Identify which cell holds the provided text, then report its (x, y) central coordinate. 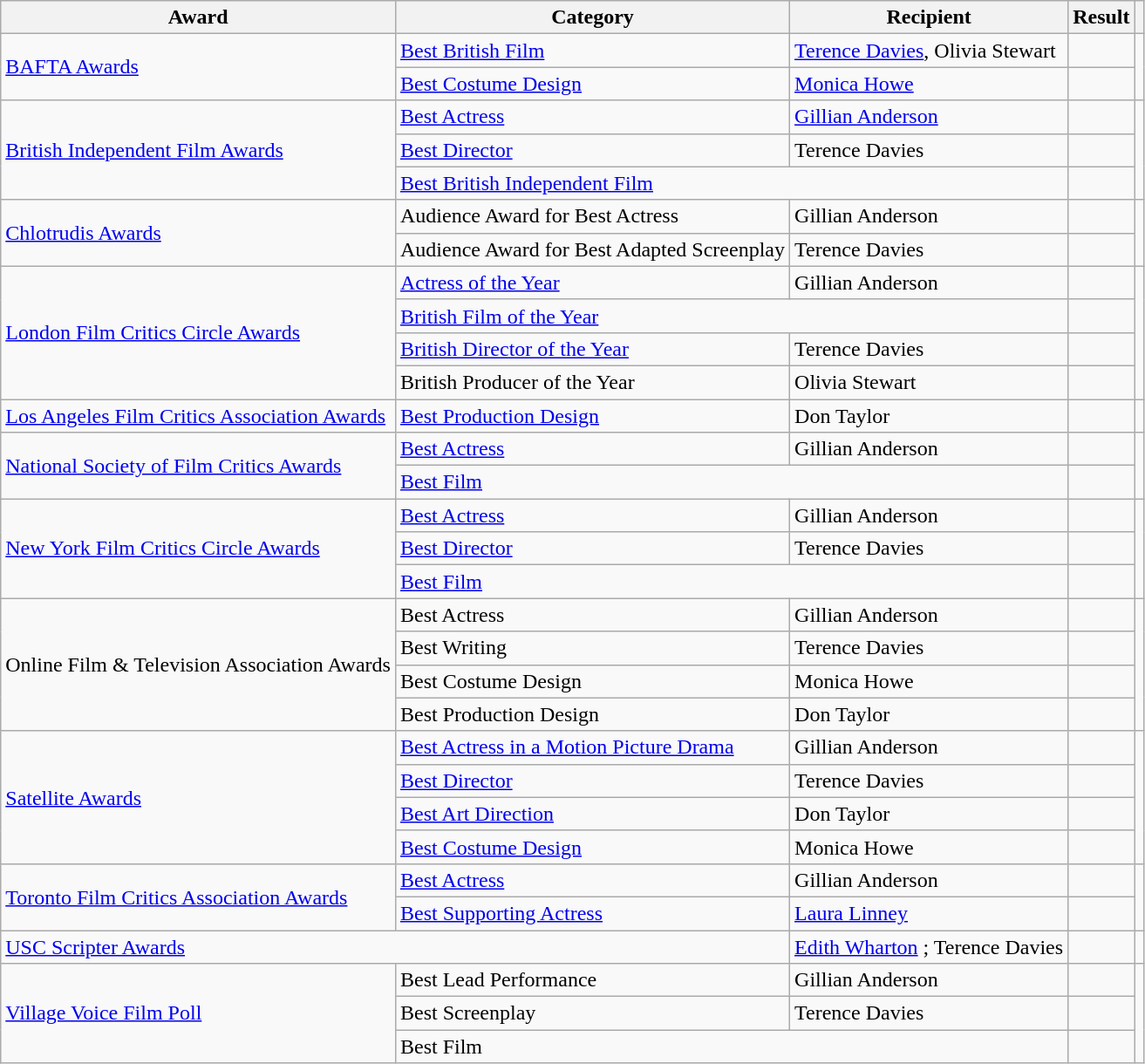
Best Actress in a Motion Picture Drama (592, 747)
British Film of the Year (731, 316)
Best British Independent Film (731, 183)
Satellite Awards (199, 797)
National Society of Film Critics Awards (199, 466)
Audience Award for Best Adapted Screenplay (592, 249)
Audience Award for Best Actress (592, 216)
British Director of the Year (592, 349)
BAFTA Awards (199, 67)
Actress of the Year (592, 283)
Edith Wharton ; Terence Davies (930, 946)
Result (1101, 17)
Chlotrudis Awards (199, 233)
Best Screenplay (592, 1013)
Category (592, 17)
Los Angeles Film Critics Association Awards (199, 416)
Laura Linney (930, 913)
Best Writing (592, 648)
Terence Davies, Olivia Stewart (930, 51)
Best British Film (592, 51)
Recipient (930, 17)
Award (199, 17)
Toronto Film Critics Association Awards (199, 897)
Best Supporting Actress (592, 913)
Village Voice Film Poll (199, 1013)
USC Scripter Awards (396, 946)
British Producer of the Year (592, 382)
British Independent Film Awards (199, 150)
New York Film Critics Circle Awards (199, 549)
Olivia Stewart (930, 382)
Best Art Direction (592, 814)
London Film Critics Circle Awards (199, 332)
Online Film & Television Association Awards (199, 665)
Best Lead Performance (592, 980)
